Output the (x, y) coordinate of the center of the cell containing the given text.  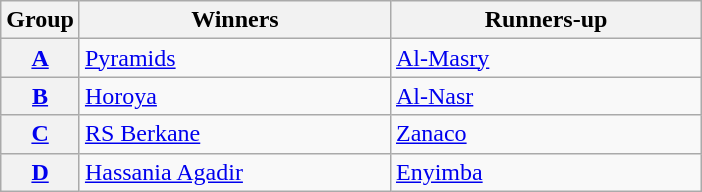
A (40, 58)
Pyramids (234, 58)
RS Berkane (234, 134)
C (40, 134)
Horoya (234, 96)
Al-Nasr (546, 96)
Al-Masry (546, 58)
D (40, 172)
Winners (234, 20)
B (40, 96)
Zanaco (546, 134)
Runners-up (546, 20)
Enyimba (546, 172)
Group (40, 20)
Hassania Agadir (234, 172)
